Locate the cell with the specified text and output its (X, Y) center coordinate. 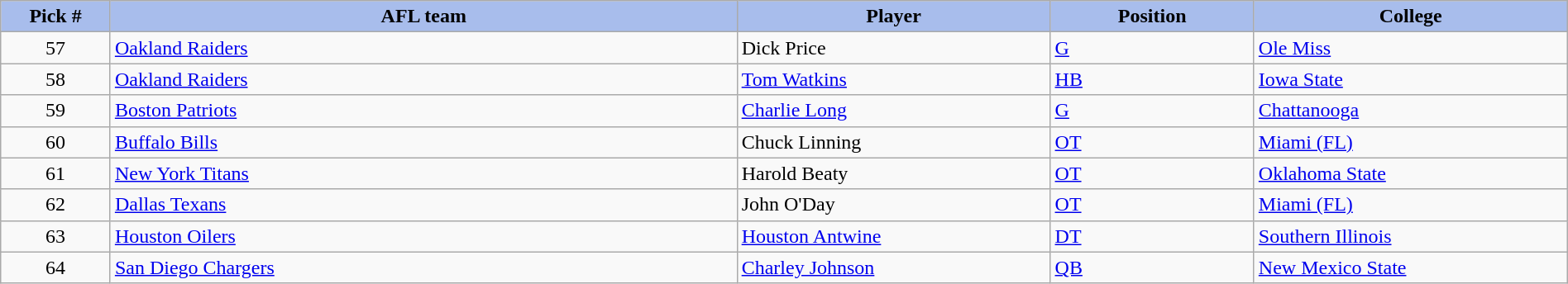
Ole Miss (1411, 48)
63 (56, 236)
AFL team (423, 17)
Pick # (56, 17)
Houston Oilers (423, 236)
San Diego Chargers (423, 267)
Chuck Linning (893, 142)
Buffalo Bills (423, 142)
60 (56, 142)
QB (1152, 267)
61 (56, 173)
Charley Johnson (893, 267)
59 (56, 111)
Southern Illinois (1411, 236)
64 (56, 267)
57 (56, 48)
Position (1152, 17)
58 (56, 79)
Oklahoma State (1411, 173)
62 (56, 205)
New York Titans (423, 173)
Charlie Long (893, 111)
Dallas Texans (423, 205)
Iowa State (1411, 79)
Houston Antwine (893, 236)
New Mexico State (1411, 267)
Chattanooga (1411, 111)
Tom Watkins (893, 79)
Boston Patriots (423, 111)
College (1411, 17)
HB (1152, 79)
Dick Price (893, 48)
John O'Day (893, 205)
DT (1152, 236)
Player (893, 17)
Harold Beaty (893, 173)
